Capture the cell that displays the provided text and extract its [X, Y] central coordinate. 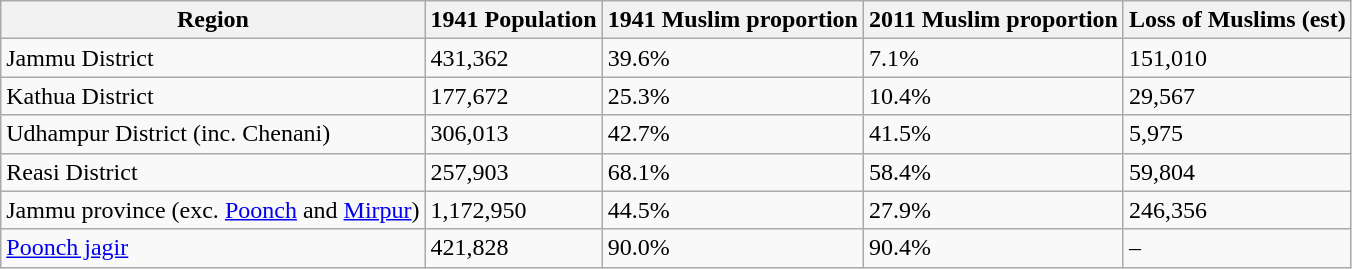
Loss of Muslims (est) [1237, 20]
431,362 [514, 58]
39.6% [732, 58]
59,804 [1237, 172]
306,013 [514, 134]
29,567 [1237, 96]
Udhampur District (inc. Chenani) [213, 134]
1,172,950 [514, 210]
27.9% [993, 210]
44.5% [732, 210]
Jammu province (exc. Poonch and Mirpur) [213, 210]
68.1% [732, 172]
5,975 [1237, 134]
10.4% [993, 96]
90.4% [993, 248]
177,672 [514, 96]
1941 Population [514, 20]
246,356 [1237, 210]
Kathua District [213, 96]
421,828 [514, 248]
58.4% [993, 172]
1941 Muslim proportion [732, 20]
7.1% [993, 58]
Region [213, 20]
Poonch jagir [213, 248]
257,903 [514, 172]
Jammu District [213, 58]
– [1237, 248]
41.5% [993, 134]
25.3% [732, 96]
151,010 [1237, 58]
Reasi District [213, 172]
42.7% [732, 134]
90.0% [732, 248]
2011 Muslim proportion [993, 20]
